Return the (x, y) coordinate for the center point of the cell that contains the specified text.  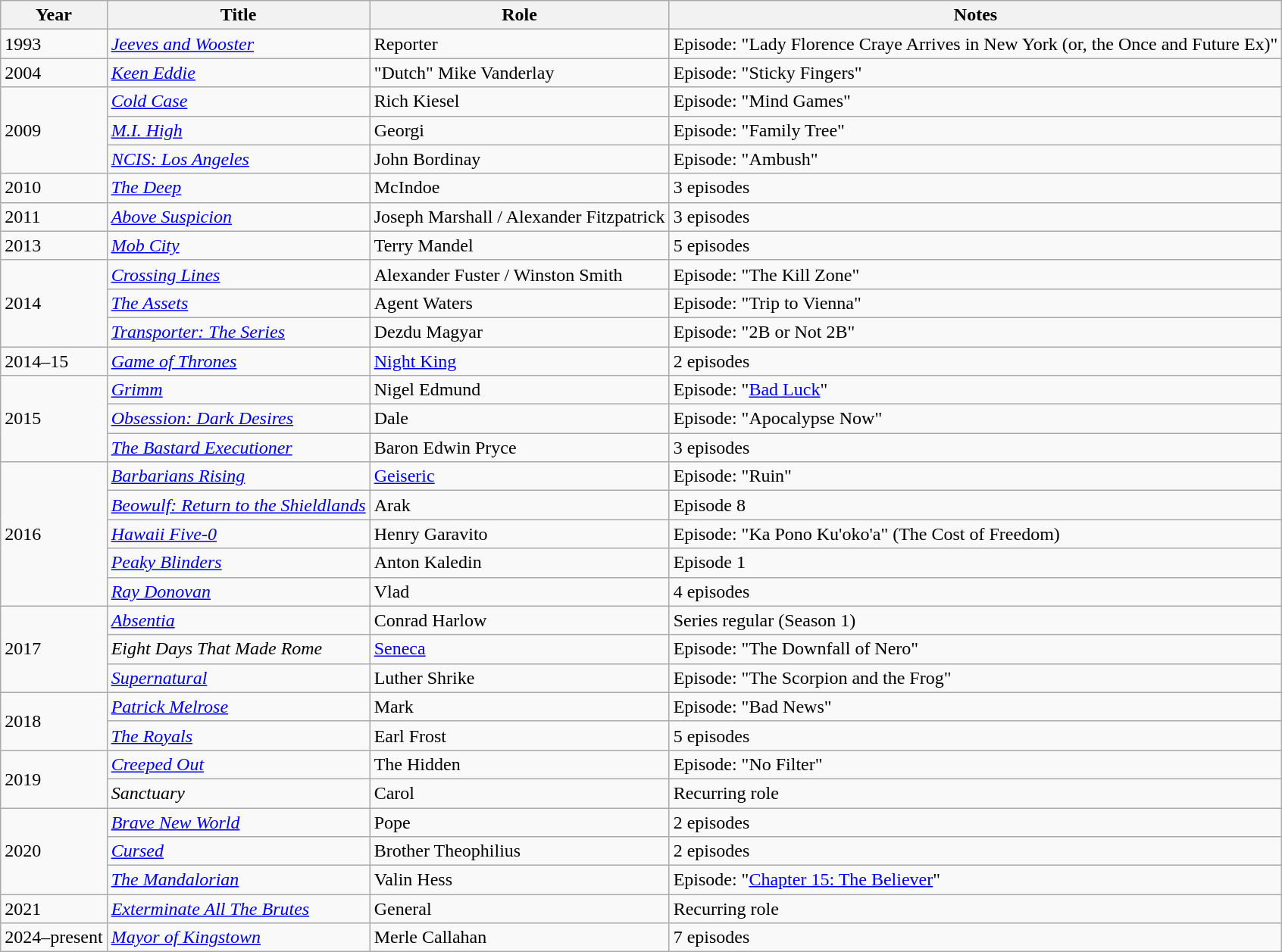
1993 (54, 44)
2010 (54, 188)
Episode: "Ambush" (976, 159)
Vlad (520, 591)
Episode: "No Filter" (976, 764)
2019 (54, 779)
Episode 1 (976, 563)
The Hidden (520, 764)
M.I. High (238, 130)
Pope (520, 822)
7 episodes (976, 938)
The Assets (238, 303)
Arak (520, 505)
Sanctuary (238, 793)
Luther Shrike (520, 678)
Grimm (238, 390)
Keen Eddie (238, 73)
Game of Thrones (238, 361)
Peaky Blinders (238, 563)
Episode: "The Kill Zone" (976, 274)
Episode: "2B or Not 2B" (976, 332)
Title (238, 15)
NCIS: Los Angeles (238, 159)
Conrad Harlow (520, 620)
2011 (54, 217)
Episode: "Mind Games" (976, 101)
Episode: "Ruin" (976, 476)
Cold Case (238, 101)
Mob City (238, 245)
Role (520, 15)
2015 (54, 419)
Brave New World (238, 822)
2024–present (54, 938)
Joseph Marshall / Alexander Fitzpatrick (520, 217)
Episode: "Sticky Fingers" (976, 73)
2020 (54, 851)
Series regular (Season 1) (976, 620)
Exterminate All The Brutes (238, 909)
Crossing Lines (238, 274)
Rich Kiesel (520, 101)
General (520, 909)
2013 (54, 245)
The Mandalorian (238, 880)
Baron Edwin Pryce (520, 448)
Reporter (520, 44)
2017 (54, 649)
Mayor of Kingstown (238, 938)
Episode 8 (976, 505)
Episode: "Bad Luck" (976, 390)
Episode: "The Downfall of Nero" (976, 649)
Patrick Melrose (238, 707)
2014 (54, 303)
Henry Garavito (520, 534)
"Dutch" Mike Vanderlay (520, 73)
2014–15 (54, 361)
The Royals (238, 735)
Dale (520, 419)
Barbarians Rising (238, 476)
Carol (520, 793)
Mark (520, 707)
Episode: "The Scorpion and the Frog" (976, 678)
McIndoe (520, 188)
Cursed (238, 851)
Episode: "Ka Pono Ku'oko'a" (The Cost of Freedom) (976, 534)
Ray Donovan (238, 591)
Georgi (520, 130)
Notes (976, 15)
Creeped Out (238, 764)
Above Suspicion (238, 217)
The Deep (238, 188)
Transporter: The Series (238, 332)
Anton Kaledin (520, 563)
2016 (54, 534)
Episode: "Chapter 15: The Believer" (976, 880)
Absentia (238, 620)
Valin Hess (520, 880)
Episode: "Lady Florence Craye Arrives in New York (or, the Once and Future Ex)" (976, 44)
Year (54, 15)
Eight Days That Made Rome (238, 649)
Episode: "Bad News" (976, 707)
Episode: "Trip to Vienna" (976, 303)
Geiseric (520, 476)
Seneca (520, 649)
Agent Waters (520, 303)
Supernatural (238, 678)
Hawaii Five-0 (238, 534)
Nigel Edmund (520, 390)
Terry Mandel (520, 245)
2004 (54, 73)
2009 (54, 130)
Obsession: Dark Desires (238, 419)
2018 (54, 721)
Episode: "Family Tree" (976, 130)
Brother Theophilius (520, 851)
Earl Frost (520, 735)
John Bordinay (520, 159)
Alexander Fuster / Winston Smith (520, 274)
4 episodes (976, 591)
Night King (520, 361)
Merle Callahan (520, 938)
Dezdu Magyar (520, 332)
Episode: "Apocalypse Now" (976, 419)
The Bastard Executioner (238, 448)
2021 (54, 909)
Beowulf: Return to the Shieldlands (238, 505)
Jeeves and Wooster (238, 44)
